Identify which cell holds the provided text, then report its (X, Y) central coordinate. 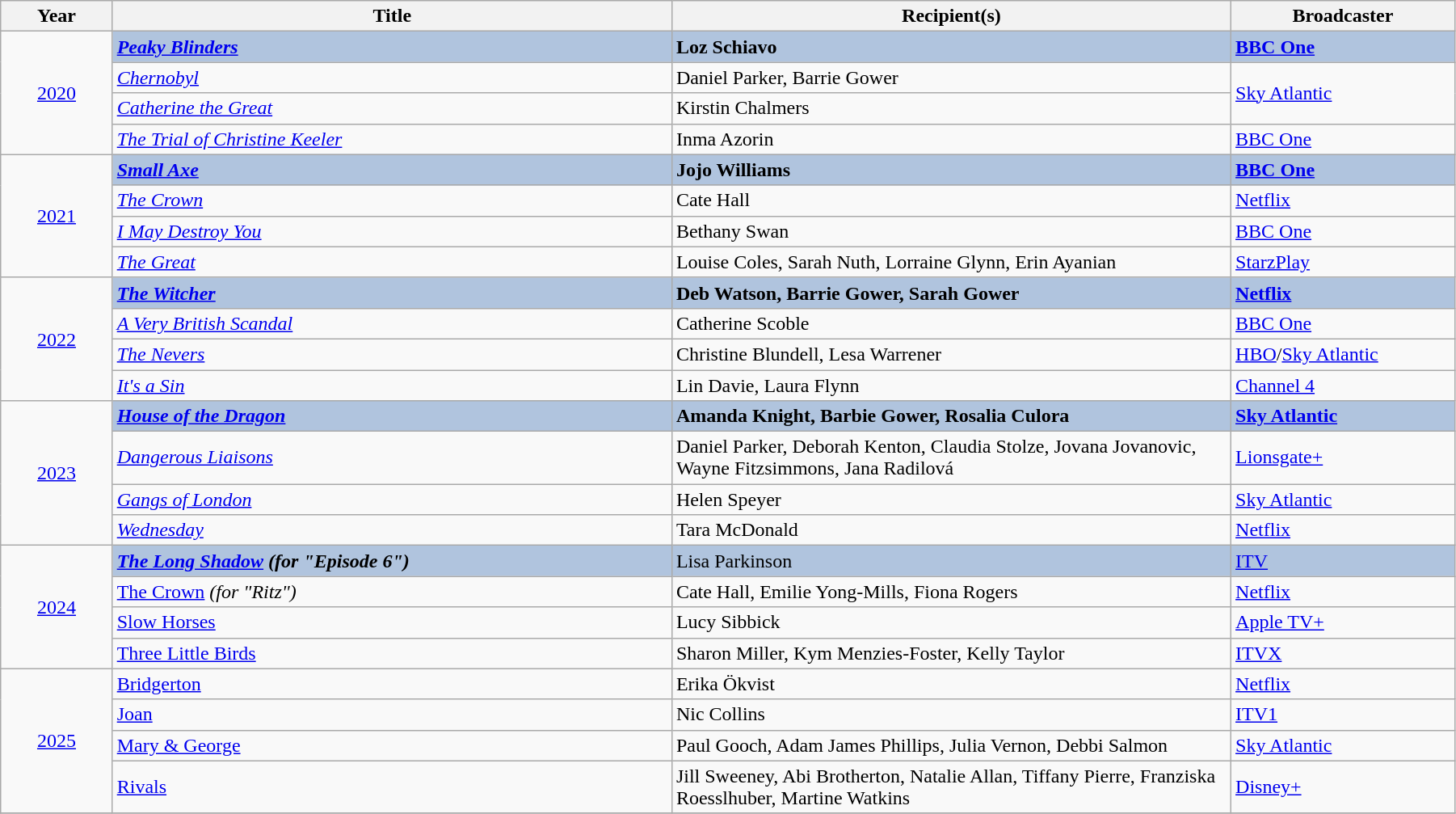
Cate Hall, Emilie Yong-Mills, Fiona Rogers (951, 592)
Helen Speyer (951, 500)
Sharon Miller, Kym Menzies-Foster, Kelly Taylor (951, 653)
Daniel Parker, Deborah Kenton, Claudia Stolze, Jovana Jovanovic, Wayne Fitzsimmons, Jana Radilová (951, 458)
Kirstin Chalmers (951, 108)
Christine Blundell, Lesa Warrener (951, 354)
The Crown (392, 200)
Lionsgate+ (1343, 458)
2024 (57, 607)
Gangs of London (392, 500)
Lucy Sibbick (951, 622)
ITV (1343, 561)
The Crown (for "Ritz") (392, 592)
Lin Davie, Laura Flynn (951, 386)
Recipient(s) (951, 16)
ITV1 (1343, 715)
2020 (57, 93)
Joan (392, 715)
Small Axe (392, 170)
The Great (392, 262)
ITVX (1343, 653)
Loz Schiavo (951, 47)
House of the Dragon (392, 416)
Bethany Swan (951, 231)
Dangerous Liaisons (392, 458)
The Long Shadow (for "Episode 6") (392, 561)
Tara McDonald (951, 530)
Catherine Scoble (951, 323)
Slow Horses (392, 622)
Apple TV+ (1343, 622)
2021 (57, 216)
Inma Azorin (951, 139)
Jill Sweeney, Abi Brotherton, Natalie Allan, Tiffany Pierre, Franziska Roesslhuber, Martine Watkins (951, 787)
Title (392, 16)
Cate Hall (951, 200)
Jojo Williams (951, 170)
2025 (57, 740)
Peaky Blinders (392, 47)
HBO/Sky Atlantic (1343, 354)
Paul Gooch, Adam James Phillips, Julia Vernon, Debbi Salmon (951, 745)
Louise Coles, Sarah Nuth, Lorraine Glynn, Erin Ayanian (951, 262)
2023 (57, 474)
It's a Sin (392, 386)
I May Destroy You (392, 231)
The Trial of Christine Keeler (392, 139)
Year (57, 16)
Erika Ökvist (951, 684)
Amanda Knight, Barbie Gower, Rosalia Culora (951, 416)
Chernobyl (392, 78)
A Very British Scandal (392, 323)
StarzPlay (1343, 262)
Catherine the Great (392, 108)
Three Little Birds (392, 653)
Bridgerton (392, 684)
Rivals (392, 787)
The Nevers (392, 354)
Broadcaster (1343, 16)
Deb Watson, Barrie Gower, Sarah Gower (951, 293)
Lisa Parkinson (951, 561)
Disney+ (1343, 787)
Daniel Parker, Barrie Gower (951, 78)
Wednesday (392, 530)
2022 (57, 339)
Channel 4 (1343, 386)
Mary & George (392, 745)
Nic Collins (951, 715)
The Witcher (392, 293)
